Determine the [x, y] coordinate at the center of the cell enclosing the given text.  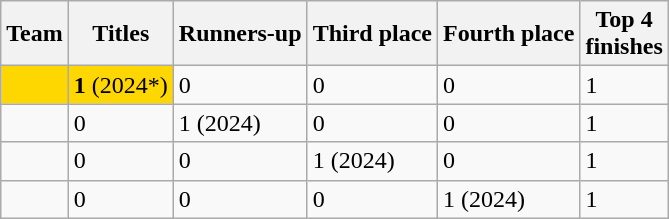
Fourth place [509, 34]
Titles [120, 34]
1 (2024*) [120, 85]
Third place [372, 34]
Top 4finishes [624, 34]
Runners-up [240, 34]
Team [35, 34]
